Return (X, Y) of the center of cell containing provided text 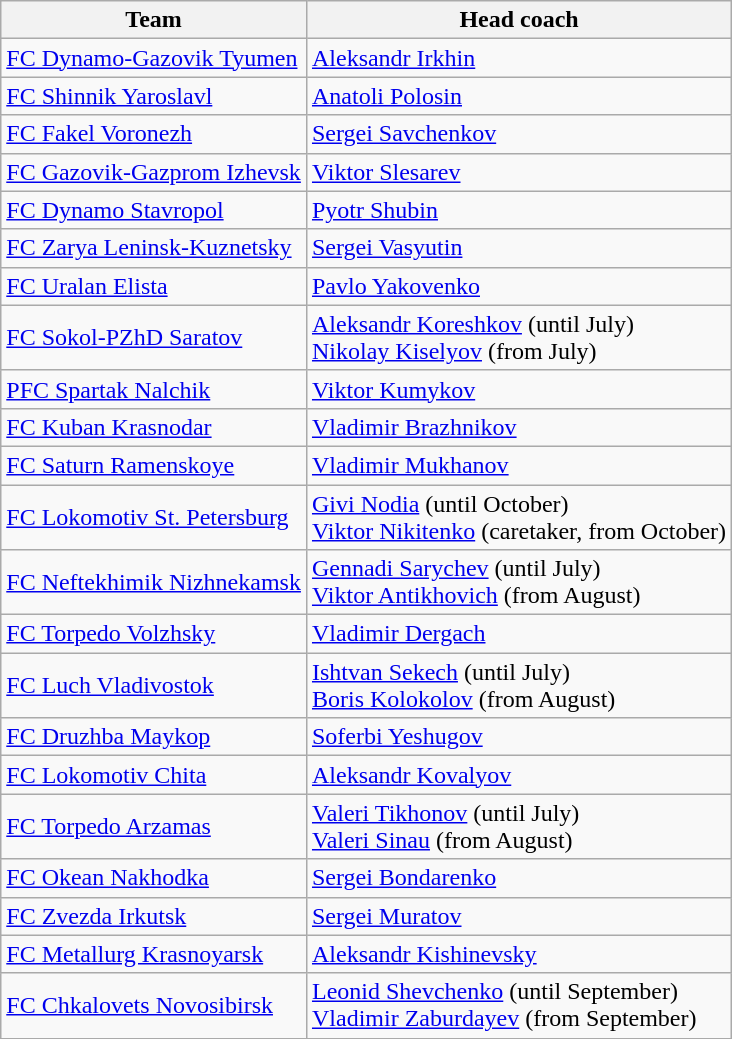
FC Torpedo Arzamas (154, 826)
FC Sokol-PZhD Saratov (154, 338)
Sergei Vasyutin (518, 248)
FC Gazovik-Gazprom Izhevsk (154, 172)
FC Chkalovets Novosibirsk (154, 1006)
Aleksandr Kovalyov (518, 775)
Sergei Savchenkov (518, 134)
FC Zarya Leninsk-Kuznetsky (154, 248)
FC Uralan Elista (154, 286)
FC Fakel Voronezh (154, 134)
Aleksandr Irkhin (518, 58)
Soferbi Yeshugov (518, 737)
FC Shinnik Yaroslavl (154, 96)
FC Zvezda Irkutsk (154, 916)
Anatoli Polosin (518, 96)
FC Dynamo-Gazovik Tyumen (154, 58)
PFC Spartak Nalchik (154, 389)
FC Luch Vladivostok (154, 686)
FC Saturn Ramenskoye (154, 465)
Team (154, 20)
FC Druzhba Maykop (154, 737)
Vladimir Mukhanov (518, 465)
Aleksandr Koreshkov (until July)Nikolay Kiselyov (from July) (518, 338)
Pavlo Yakovenko (518, 286)
Ishtvan Sekech (until July)Boris Kolokolov (from August) (518, 686)
Sergei Muratov (518, 916)
Viktor Kumykov (518, 389)
FC Torpedo Volzhsky (154, 634)
FC Neftekhimik Nizhnekamsk (154, 582)
Vladimir Dergach (518, 634)
Vladimir Brazhnikov (518, 427)
FC Okean Nakhodka (154, 878)
Givi Nodia (until October)Viktor Nikitenko (caretaker, from October) (518, 516)
Valeri Tikhonov (until July)Valeri Sinau (from August) (518, 826)
Pyotr Shubin (518, 210)
FC Kuban Krasnodar (154, 427)
Head coach (518, 20)
Viktor Slesarev (518, 172)
FC Lokomotiv St. Petersburg (154, 516)
FC Dynamo Stavropol (154, 210)
Gennadi Sarychev (until July)Viktor Antikhovich (from August) (518, 582)
Aleksandr Kishinevsky (518, 954)
FC Lokomotiv Chita (154, 775)
Sergei Bondarenko (518, 878)
FC Metallurg Krasnoyarsk (154, 954)
Leonid Shevchenko (until September)Vladimir Zaburdayev (from September) (518, 1006)
